Return the [X, Y] coordinate for the center point of the cell that contains the specified text.  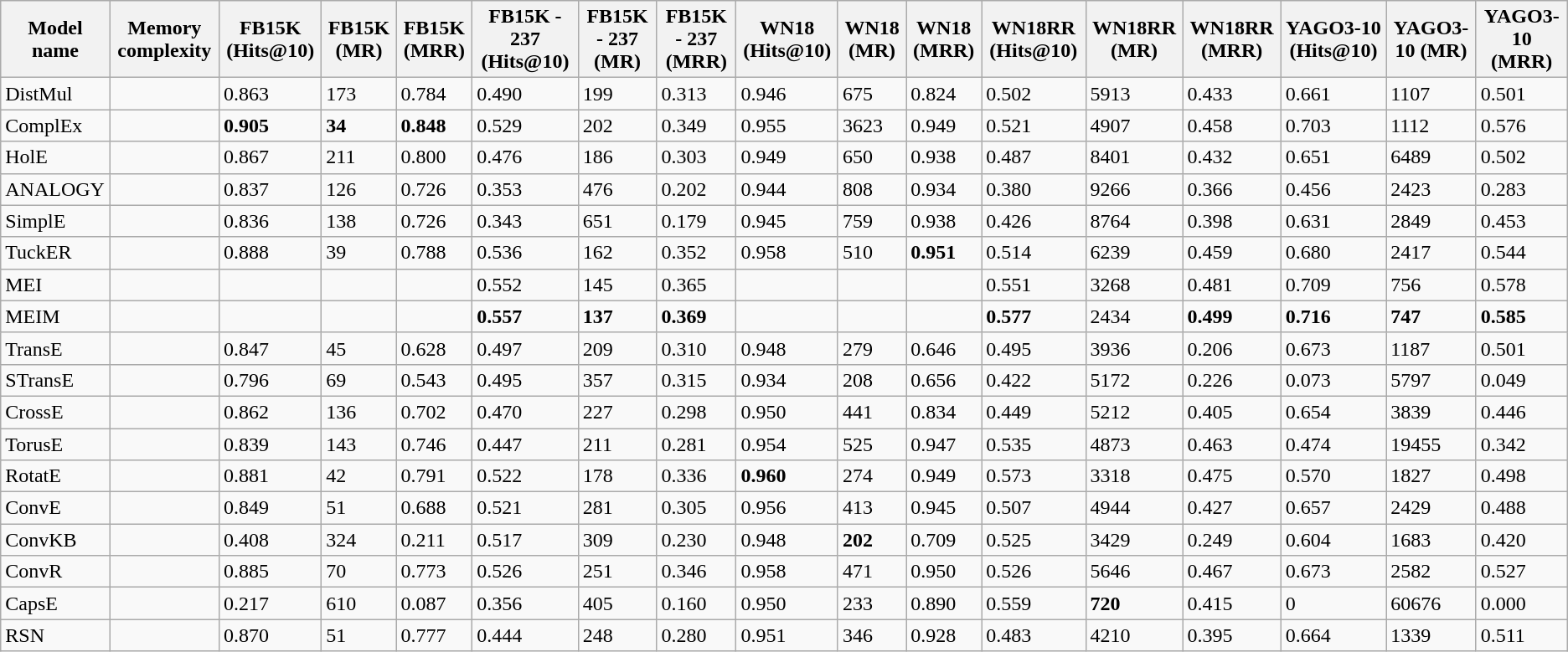
0.356 [526, 603]
YAGO3-10 (Hits@10) [1333, 39]
0.349 [697, 126]
0.955 [787, 126]
0.954 [787, 444]
0.585 [1521, 316]
ComplEx [55, 126]
413 [871, 508]
0.746 [434, 444]
510 [871, 253]
251 [617, 572]
0.432 [1231, 157]
0.527 [1521, 572]
0.885 [271, 572]
TuckER [55, 253]
0.346 [697, 572]
3936 [1134, 348]
209 [617, 348]
0.514 [1034, 253]
0.788 [434, 253]
309 [617, 540]
808 [871, 189]
DistMul [55, 94]
0.577 [1034, 316]
1112 [1431, 126]
0.890 [944, 603]
162 [617, 253]
Model name [55, 39]
178 [617, 476]
1683 [1431, 540]
281 [617, 508]
0.863 [271, 94]
0.847 [271, 348]
0.928 [944, 635]
STransE [55, 380]
0.557 [526, 316]
145 [617, 285]
WN18RR (MR) [1134, 39]
650 [871, 157]
39 [358, 253]
0.849 [271, 508]
WN18RR (Hits@10) [1034, 39]
YAGO3-10 (MR) [1431, 39]
199 [617, 94]
60676 [1431, 603]
YAGO3-10 (MRR) [1521, 39]
651 [617, 221]
0.366 [1231, 189]
0.342 [1521, 444]
0.303 [697, 157]
FB15K - 237 (Hits@10) [526, 39]
0.226 [1231, 380]
476 [617, 189]
0.543 [434, 380]
0.463 [1231, 444]
471 [871, 572]
0.628 [434, 348]
173 [358, 94]
4944 [1134, 508]
0.511 [1521, 635]
2423 [1431, 189]
0.444 [526, 635]
0.947 [944, 444]
5212 [1134, 412]
0.529 [526, 126]
0.315 [697, 380]
0 [1333, 603]
0.881 [271, 476]
0.839 [271, 444]
5797 [1431, 380]
0.870 [271, 635]
0.202 [697, 189]
5913 [1134, 94]
1339 [1431, 635]
RotatE [55, 476]
TorusE [55, 444]
HolE [55, 157]
0.422 [1034, 380]
2849 [1431, 221]
0.507 [1034, 508]
0.427 [1231, 508]
0.651 [1333, 157]
0.631 [1333, 221]
0.458 [1231, 126]
8764 [1134, 221]
0.702 [434, 412]
0.848 [434, 126]
610 [358, 603]
0.657 [1333, 508]
324 [358, 540]
0.576 [1521, 126]
FB15K - 237 (MR) [617, 39]
9266 [1134, 189]
0.499 [1231, 316]
FB15K - 237 (MRR) [697, 39]
0.646 [944, 348]
0.211 [434, 540]
136 [358, 412]
Memory complexity [164, 39]
2434 [1134, 316]
TransE [55, 348]
WN18RR (MRR) [1231, 39]
0.459 [1231, 253]
0.888 [271, 253]
0.517 [526, 540]
0.688 [434, 508]
138 [358, 221]
WN18 (MR) [871, 39]
5646 [1134, 572]
233 [871, 603]
0.837 [271, 189]
WN18 (MRR) [944, 39]
274 [871, 476]
8401 [1134, 157]
0.487 [1034, 157]
0.570 [1333, 476]
0.654 [1333, 412]
0.447 [526, 444]
0.179 [697, 221]
0.398 [1231, 221]
0.956 [787, 508]
525 [871, 444]
0.087 [434, 603]
2417 [1431, 253]
0.552 [526, 285]
0.535 [1034, 444]
0.467 [1231, 572]
0.578 [1521, 285]
0.944 [787, 189]
0.661 [1333, 94]
42 [358, 476]
3839 [1431, 412]
0.369 [697, 316]
747 [1431, 316]
0.449 [1034, 412]
0.049 [1521, 380]
6239 [1134, 253]
0.456 [1333, 189]
0.960 [787, 476]
405 [617, 603]
675 [871, 94]
0.791 [434, 476]
FB15K (Hits@10) [271, 39]
0.336 [697, 476]
0.522 [526, 476]
0.283 [1521, 189]
0.310 [697, 348]
3623 [871, 126]
0.249 [1231, 540]
0.352 [697, 253]
MEIM [55, 316]
0.862 [271, 412]
6489 [1431, 157]
0.703 [1333, 126]
0.298 [697, 412]
279 [871, 348]
0.796 [271, 380]
720 [1134, 603]
0.488 [1521, 508]
0.426 [1034, 221]
186 [617, 157]
0.604 [1333, 540]
MEI [55, 285]
0.380 [1034, 189]
1827 [1431, 476]
45 [358, 348]
0.365 [697, 285]
ANALOGY [55, 189]
0.680 [1333, 253]
0.800 [434, 157]
CapsE [55, 603]
1107 [1431, 94]
0.281 [697, 444]
0.716 [1333, 316]
0.773 [434, 572]
2429 [1431, 508]
4907 [1134, 126]
0.206 [1231, 348]
0.305 [697, 508]
0.343 [526, 221]
0.498 [1521, 476]
0.408 [271, 540]
RSN [55, 635]
0.836 [271, 221]
126 [358, 189]
0.217 [271, 603]
0.446 [1521, 412]
0.420 [1521, 540]
0.834 [944, 412]
0.453 [1521, 221]
0.470 [526, 412]
0.573 [1034, 476]
346 [871, 635]
0.490 [526, 94]
4873 [1134, 444]
SimplE [55, 221]
0.230 [697, 540]
1187 [1431, 348]
0.280 [697, 635]
0.946 [787, 94]
0.481 [1231, 285]
0.433 [1231, 94]
0.777 [434, 635]
0.656 [944, 380]
0.313 [697, 94]
FB15K (MR) [358, 39]
0.867 [271, 157]
CrossE [55, 412]
2582 [1431, 572]
137 [617, 316]
0.405 [1231, 412]
357 [617, 380]
3318 [1134, 476]
70 [358, 572]
0.160 [697, 603]
143 [358, 444]
69 [358, 380]
3268 [1134, 285]
5172 [1134, 380]
0.525 [1034, 540]
ConvR [55, 572]
3429 [1134, 540]
227 [617, 412]
248 [617, 635]
4210 [1134, 635]
34 [358, 126]
759 [871, 221]
0.559 [1034, 603]
0.415 [1231, 603]
ConvKB [55, 540]
441 [871, 412]
0.476 [526, 157]
ConvE [55, 508]
0.536 [526, 253]
0.824 [944, 94]
0.395 [1231, 635]
0.475 [1231, 476]
19455 [1431, 444]
0.000 [1521, 603]
756 [1431, 285]
208 [871, 380]
0.483 [1034, 635]
0.353 [526, 189]
0.905 [271, 126]
0.784 [434, 94]
0.551 [1034, 285]
WN18 (Hits@10) [787, 39]
0.073 [1333, 380]
0.474 [1333, 444]
FB15K (MRR) [434, 39]
0.544 [1521, 253]
0.664 [1333, 635]
0.497 [526, 348]
